Output the [x, y] coordinate of the center of the cell containing the given text.  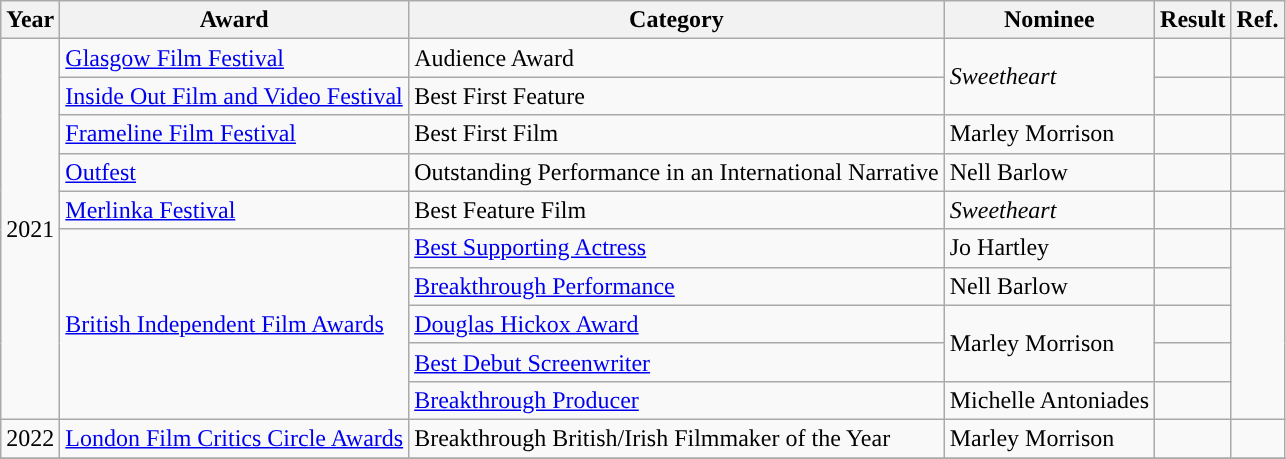
Best Supporting Actress [677, 248]
Michelle Antoniades [1049, 400]
Outfest [234, 172]
Breakthrough Performance [677, 286]
Category [677, 20]
Breakthrough Producer [677, 400]
Year [30, 20]
Merlinka Festival [234, 210]
British Independent Film Awards [234, 324]
Nominee [1049, 20]
Audience Award [677, 58]
Best First Film [677, 134]
London Film Critics Circle Awards [234, 438]
Result [1193, 20]
Jo Hartley [1049, 248]
Award [234, 20]
Outstanding Performance in an International Narrative [677, 172]
Frameline Film Festival [234, 134]
2022 [30, 438]
Ref. [1258, 20]
Best Debut Screenwriter [677, 362]
Inside Out Film and Video Festival [234, 96]
Best Feature Film [677, 210]
Best First Feature [677, 96]
2021 [30, 230]
Glasgow Film Festival [234, 58]
Douglas Hickox Award [677, 324]
Breakthrough British/Irish Filmmaker of the Year [677, 438]
